From the cell containing the given text, extract its center point as (X, Y) coordinate. 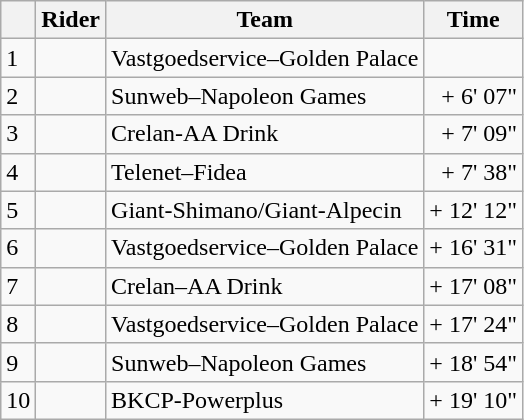
1 (18, 58)
9 (18, 362)
6 (18, 248)
Time (474, 20)
Giant-Shimano/Giant-Alpecin (265, 210)
+ 7' 38" (474, 172)
+ 19' 10" (474, 400)
+ 7' 09" (474, 134)
8 (18, 324)
4 (18, 172)
BKCP-Powerplus (265, 400)
+ 6' 07" (474, 96)
7 (18, 286)
5 (18, 210)
10 (18, 400)
Crelan-AA Drink (265, 134)
2 (18, 96)
+ 16' 31" (474, 248)
+ 12' 12" (474, 210)
Crelan–AA Drink (265, 286)
Team (265, 20)
Telenet–Fidea (265, 172)
+ 17' 08" (474, 286)
+ 17' 24" (474, 324)
3 (18, 134)
Rider (71, 20)
+ 18' 54" (474, 362)
